Return (x, y) of the center of cell containing provided text 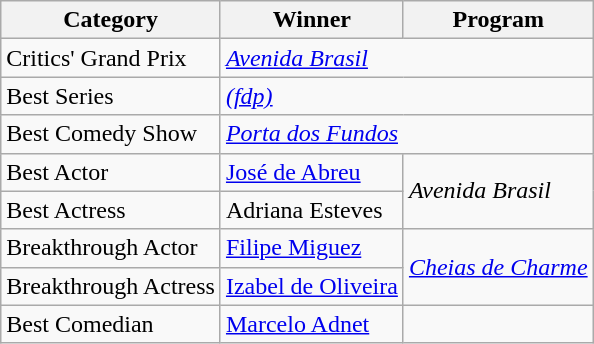
Program (498, 20)
(fdp) (406, 96)
Winner (312, 20)
Marcelo Adnet (312, 324)
Critics' Grand Prix (111, 58)
Best Actor (111, 172)
Category (111, 20)
Best Series (111, 96)
Best Comedy Show (111, 134)
Breakthrough Actress (111, 286)
José de Abreu (312, 172)
Filipe Miguez (312, 248)
Breakthrough Actor (111, 248)
Porta dos Fundos (406, 134)
Izabel de Oliveira (312, 286)
Best Comedian (111, 324)
Cheias de Charme (498, 267)
Adriana Esteves (312, 210)
Best Actress (111, 210)
